Find where the given text appears and provide that cell's center as [x, y] coordinate. 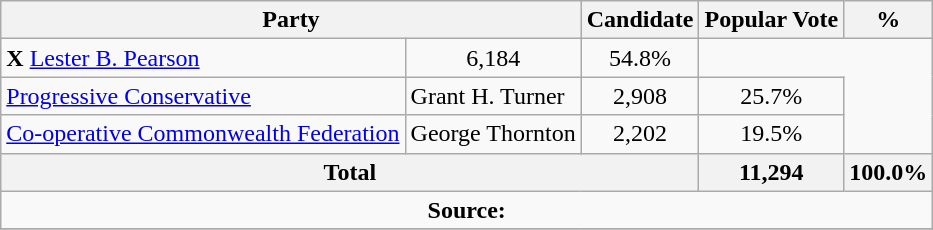
2,202 [640, 134]
% [888, 20]
Grant H. Turner [493, 96]
100.0% [888, 172]
X Lester B. Pearson [203, 58]
Source: [467, 210]
Progressive Conservative [203, 96]
11,294 [772, 172]
54.8% [640, 58]
6,184 [493, 58]
Candidate [640, 20]
Party [291, 20]
25.7% [772, 96]
2,908 [640, 96]
George Thornton [493, 134]
Popular Vote [772, 20]
19.5% [772, 134]
Co-operative Commonwealth Federation [203, 134]
Total [350, 172]
